From the cell containing the given text, extract its center point as [X, Y] coordinate. 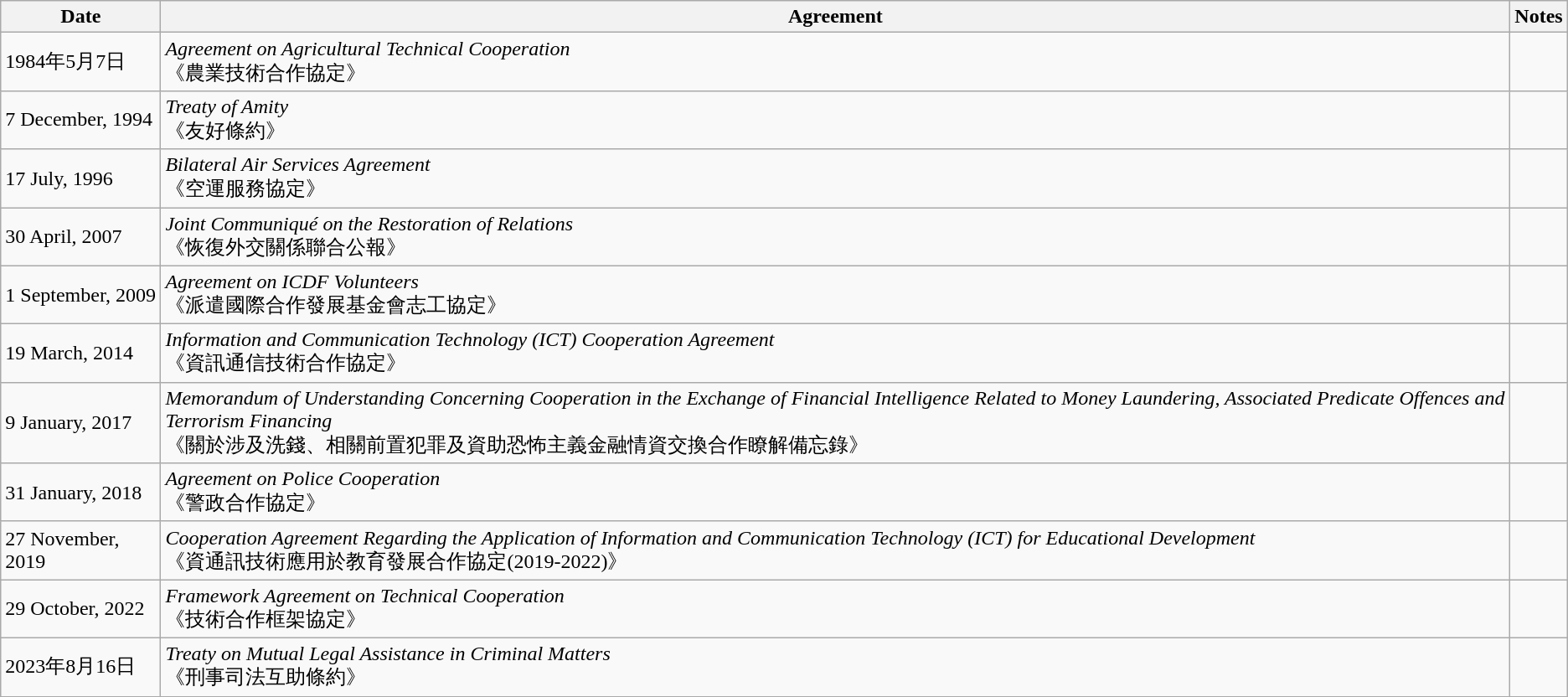
Agreement on Police Cooperation《警政合作協定》 [836, 493]
7 December, 1994 [80, 120]
Joint Communiqué on the Restoration of Relations《恢復外交關係聯合公報》 [836, 237]
1984年5月7日 [80, 62]
Agreement on Agricultural Technical Cooperation《農業技術合作協定》 [836, 62]
30 April, 2007 [80, 237]
29 October, 2022 [80, 609]
2023年8月16日 [80, 667]
Treaty on Mutual Legal Assistance in Criminal Matters《刑事司法互助條約》 [836, 667]
Agreement on ICDF Volunteers《派遣國際合作發展基金會志工協定》 [836, 295]
Notes [1539, 17]
9 January, 2017 [80, 422]
Date [80, 17]
Bilateral Air Services Agreement《空運服務協定》 [836, 178]
Information and Communication Technology (ICT) Cooperation Agreement《資訊通信技術合作協定》 [836, 354]
17 July, 1996 [80, 178]
Framework Agreement on Technical Cooperation《技術合作框架協定》 [836, 609]
Treaty of Amity《友好條約》 [836, 120]
31 January, 2018 [80, 493]
19 March, 2014 [80, 354]
27 November, 2019 [80, 550]
1 September, 2009 [80, 295]
Agreement [836, 17]
